From the cell containing the given text, extract its center point as (X, Y) coordinate. 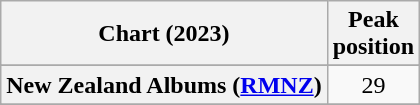
29 (373, 85)
New Zealand Albums (RMNZ) (164, 85)
Peakposition (373, 34)
Chart (2023) (164, 34)
